Scan for the cell matching the given text and deliver its [X, Y] coordinate at center. 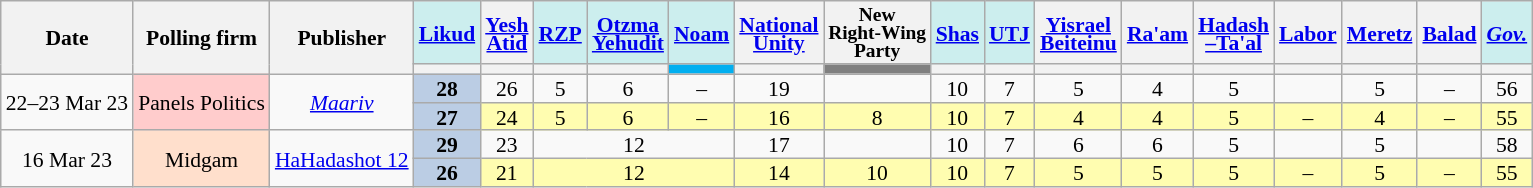
8 [878, 117]
58 [1508, 145]
Maariv [342, 102]
Polling firm [202, 38]
Likud [448, 32]
YisraelBeiteinu [1078, 32]
Noam [702, 32]
Panels Politics [202, 102]
Meretz [1380, 32]
27 [448, 117]
Balad [1449, 32]
17 [778, 145]
24 [506, 117]
28 [448, 88]
OtzmaYehudit [628, 32]
NewRight-WingParty [878, 32]
16 [778, 117]
HaHadashot 12 [342, 159]
56 [1508, 88]
16 Mar 23 [67, 159]
Labor [1308, 32]
Publisher [342, 38]
Date [67, 38]
NationalUnity [778, 32]
21 [506, 173]
14 [778, 173]
UTJ [1010, 32]
19 [778, 88]
Gov. [1508, 32]
Ra'am [1158, 32]
Shas [958, 32]
22–23 Mar 23 [67, 102]
Hadash–Ta'al [1234, 32]
Midgam [202, 159]
23 [506, 145]
29 [448, 145]
YeshAtid [506, 32]
RZP [560, 32]
